Identify which cell holds the provided text, then report its [X, Y] central coordinate. 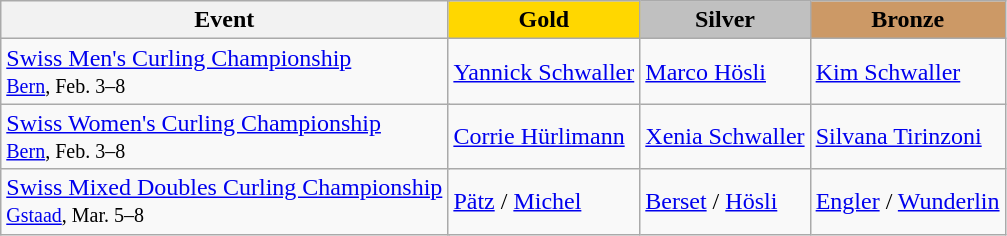
Yannick Schwaller [544, 72]
Event [224, 20]
Gold [544, 20]
Corrie Hürlimann [544, 136]
Xenia Schwaller [725, 136]
Silvana Tirinzoni [908, 136]
Kim Schwaller [908, 72]
Marco Hösli [725, 72]
Swiss Men's Curling Championship Bern, Feb. 3–8 [224, 72]
Pätz / Michel [544, 202]
Berset / Hösli [725, 202]
Silver [725, 20]
Bronze [908, 20]
Swiss Women's Curling Championship Bern, Feb. 3–8 [224, 136]
Swiss Mixed Doubles Curling Championship Gstaad, Mar. 5–8 [224, 202]
Engler / Wunderlin [908, 202]
